Capture the cell that displays the provided text and extract its (x, y) central coordinate. 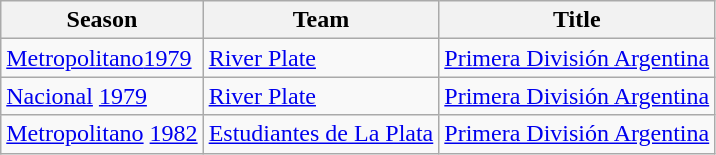
Season (102, 20)
Metropolitano1979 (102, 58)
Metropolitano 1982 (102, 134)
Estudiantes de La Plata (321, 134)
Team (321, 20)
Nacional 1979 (102, 96)
Title (577, 20)
